Extract the (x, y) coordinate from the center of the cell holding the provided text.  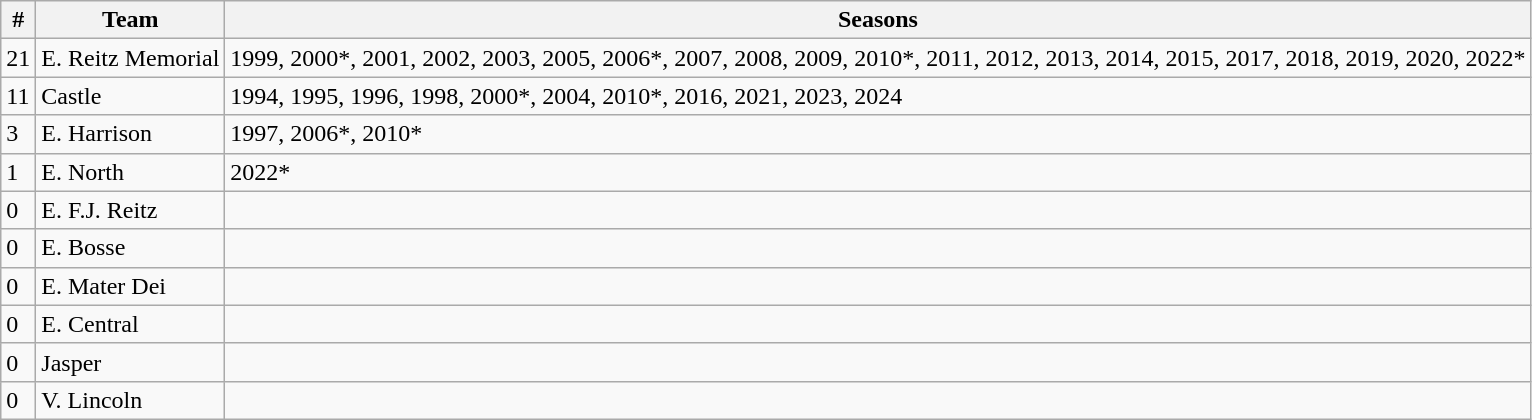
E. Mater Dei (130, 286)
11 (18, 96)
Castle (130, 96)
Seasons (878, 20)
E. Harrison (130, 134)
Jasper (130, 362)
1 (18, 172)
1994, 1995, 1996, 1998, 2000*, 2004, 2010*, 2016, 2021, 2023, 2024 (878, 96)
1997, 2006*, 2010* (878, 134)
3 (18, 134)
E. F.J. Reitz (130, 210)
V. Lincoln (130, 400)
1999, 2000*, 2001, 2002, 2003, 2005, 2006*, 2007, 2008, 2009, 2010*, 2011, 2012, 2013, 2014, 2015, 2017, 2018, 2019, 2020, 2022* (878, 58)
E. Reitz Memorial (130, 58)
E. Central (130, 324)
E. North (130, 172)
# (18, 20)
21 (18, 58)
Team (130, 20)
E. Bosse (130, 248)
2022* (878, 172)
